Identify which cell holds the provided text, then report its (x, y) central coordinate. 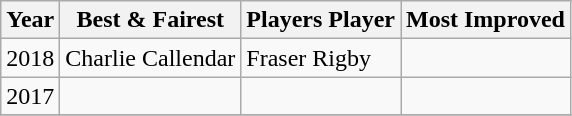
Charlie Callendar (150, 58)
Best & Fairest (150, 20)
Fraser Rigby (321, 58)
2018 (30, 58)
Year (30, 20)
Players Player (321, 20)
2017 (30, 96)
Most Improved (485, 20)
